Scan for the cell matching the given text and deliver its (X, Y) coordinate at center. 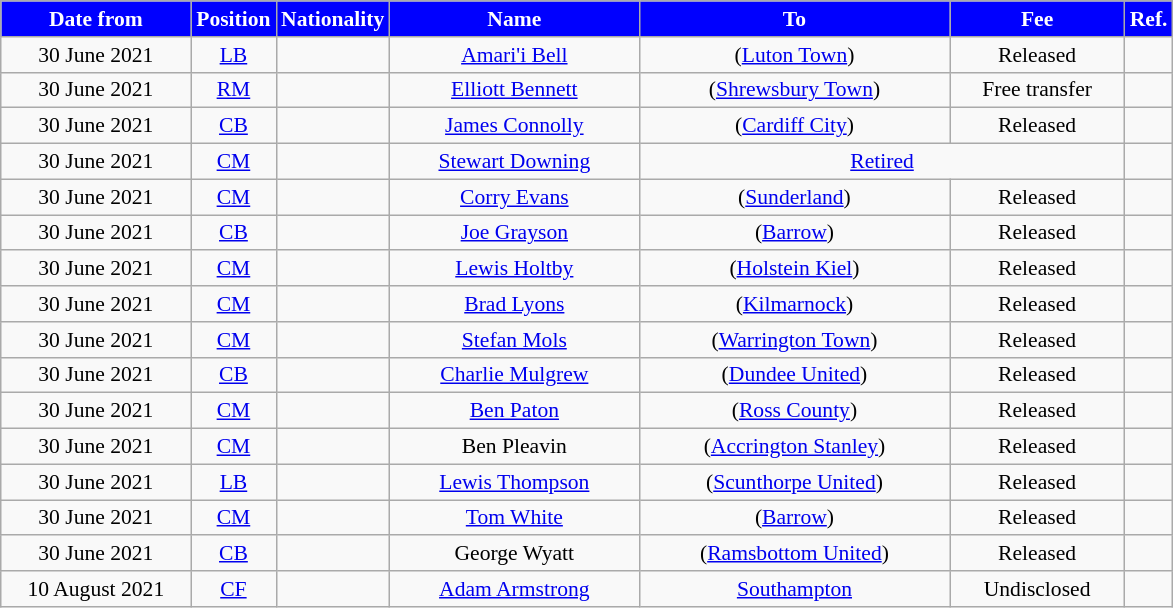
Joe Grayson (514, 233)
Position (234, 19)
(Holstein Kiel) (794, 269)
Tom White (514, 518)
To (794, 19)
(Scunthorpe United) (794, 482)
Lewis Thompson (514, 482)
Undisclosed (1038, 589)
Stewart Downing (514, 162)
Brad Lyons (514, 304)
CF (234, 589)
Southampton (794, 589)
George Wyatt (514, 554)
Corry Evans (514, 197)
Ben Paton (514, 411)
Stefan Mols (514, 340)
Free transfer (1038, 90)
(Shrewsbury Town) (794, 90)
James Connolly (514, 126)
(Cardiff City) (794, 126)
Nationality (332, 19)
Retired (882, 162)
(Luton Town) (794, 55)
(Ramsbottom United) (794, 554)
Adam Armstrong (514, 589)
(Dundee United) (794, 375)
Ben Pleavin (514, 447)
(Warrington Town) (794, 340)
(Sunderland) (794, 197)
Ref. (1149, 19)
Amari'i Bell (514, 55)
Name (514, 19)
RM (234, 90)
Charlie Mulgrew (514, 375)
(Kilmarnock) (794, 304)
(Accrington Stanley) (794, 447)
Fee (1038, 19)
(Ross County) (794, 411)
10 August 2021 (96, 589)
Lewis Holtby (514, 269)
Date from (96, 19)
Elliott Bennett (514, 90)
